Search for the cell housing the specified text and yield its [x, y] center coordinate. 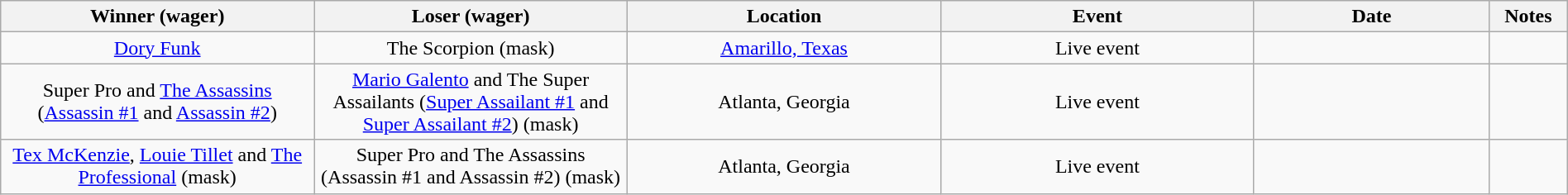
Dory Funk [157, 48]
Event [1097, 17]
Notes [1528, 17]
Tex McKenzie, Louie Tillet and The Professional (mask) [157, 167]
The Scorpion (mask) [471, 48]
Amarillo, Texas [784, 48]
Winner (wager) [157, 17]
Date [1371, 17]
Mario Galento and The Super Assailants (Super Assailant #1 and Super Assailant #2) (mask) [471, 102]
Location [784, 17]
Super Pro and The Assassins (Assassin #1 and Assassin #2) (mask) [471, 167]
Super Pro and The Assassins (Assassin #1 and Assassin #2) [157, 102]
Loser (wager) [471, 17]
